Search for the cell housing the specified text and yield its (x, y) center coordinate. 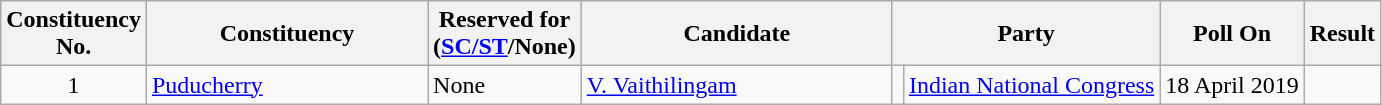
Reserved for(SC/ST/None) (505, 34)
Party (1026, 34)
Candidate (736, 34)
Constituency No. (74, 34)
Puducherry (286, 85)
Result (1342, 34)
1 (74, 85)
V. Vaithilingam (736, 85)
Poll On (1232, 34)
Constituency (286, 34)
Indian National Congress (1031, 85)
18 April 2019 (1232, 85)
None (505, 85)
